Provide the (X, Y) coordinate of the cell's center where the given text is located.  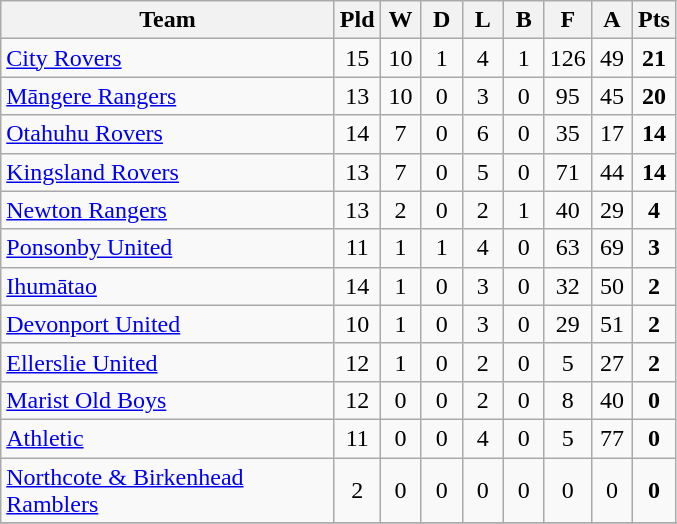
Māngere Rangers (168, 96)
Athletic (168, 438)
W (400, 20)
Pts (654, 20)
Marist Old Boys (168, 400)
21 (654, 58)
63 (568, 248)
Devonport United (168, 324)
Newton Rangers (168, 210)
Ellerslie United (168, 362)
City Rovers (168, 58)
L (482, 20)
35 (568, 134)
49 (612, 58)
Northcote & Birkenhead Ramblers (168, 490)
Ponsonby United (168, 248)
27 (612, 362)
71 (568, 172)
F (568, 20)
B (524, 20)
Ihumātao (168, 286)
Team (168, 20)
Otahuhu Rovers (168, 134)
32 (568, 286)
15 (357, 58)
51 (612, 324)
77 (612, 438)
Kingsland Rovers (168, 172)
20 (654, 96)
95 (568, 96)
6 (482, 134)
17 (612, 134)
69 (612, 248)
126 (568, 58)
8 (568, 400)
A (612, 20)
D (442, 20)
44 (612, 172)
Pld (357, 20)
45 (612, 96)
50 (612, 286)
